Return the [X, Y] coordinate for the center point of the cell that contains the specified text.  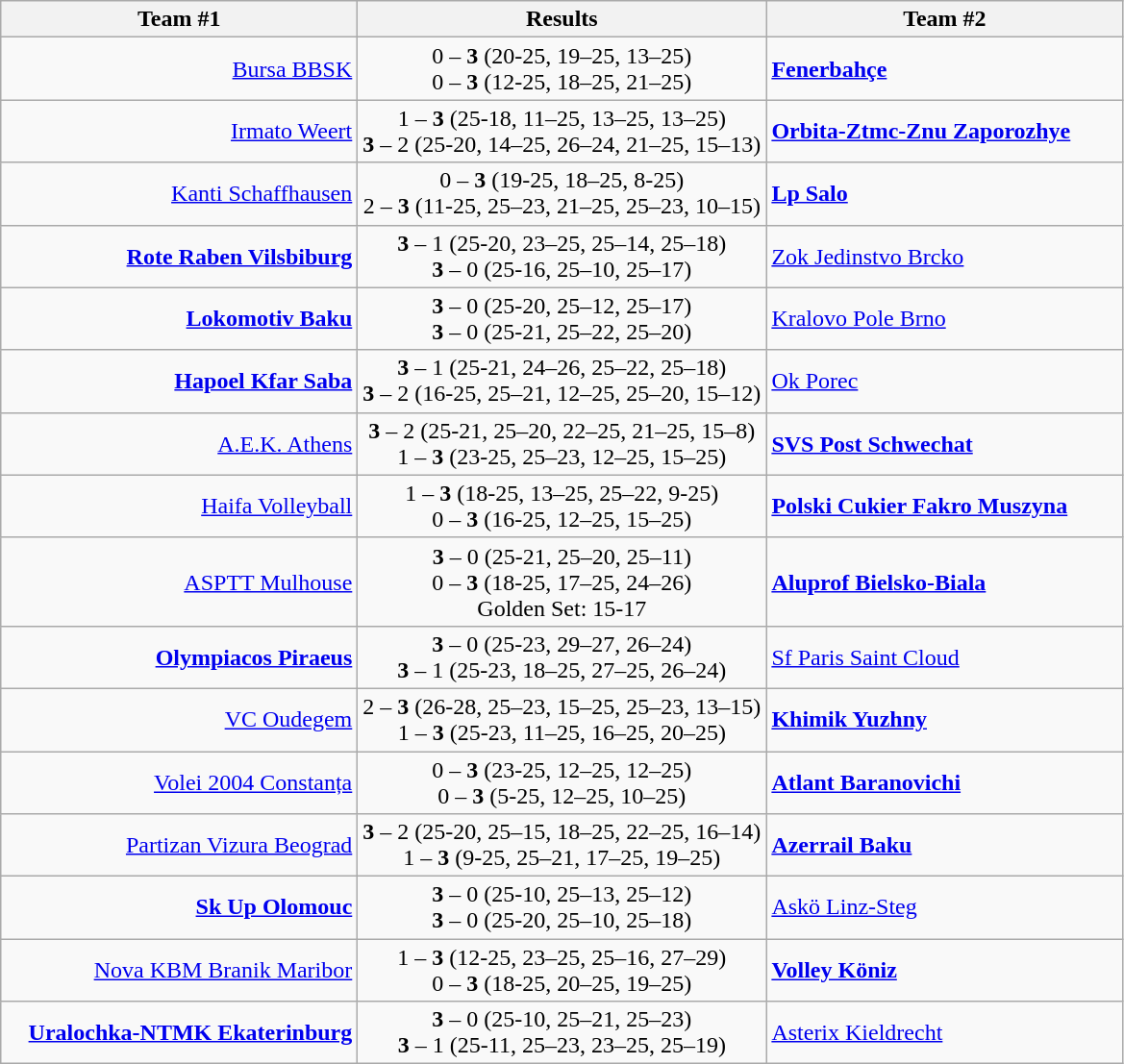
Lokomotiv Baku [179, 319]
Zok Jedinstvo Brcko [944, 256]
3 – 1 (25-20, 23–25, 25–14, 25–18) 3 – 0 (25-16, 25–10, 25–17) [562, 256]
3 – 0 (25-10, 25–21, 25–23) 3 – 1 (25-11, 25–23, 23–25, 25–19) [562, 1032]
Asterix Kieldrecht [944, 1032]
Team #2 [944, 19]
3 – 0 (25-23, 29–27, 26–24) 3 – 1 (25-23, 18–25, 27–25, 26–24) [562, 657]
Results [562, 19]
VC Oudegem [179, 719]
3 – 1 (25-21, 24–26, 25–22, 25–18) 3 – 2 (16-25, 25–21, 12–25, 25–20, 15–12) [562, 381]
1 – 3 (12-25, 23–25, 25–16, 27–29) 0 – 3 (18-25, 20–25, 19–25) [562, 971]
Azerrail Baku [944, 846]
Orbita-Ztmc-Znu Zaporozhye [944, 131]
Hapoel Kfar Saba [179, 381]
Sk Up Olomouc [179, 907]
0 – 3 (19-25, 18–25, 8-25) 2 – 3 (11-25, 25–23, 21–25, 25–23, 10–15) [562, 194]
Polski Cukier Fakro Muszyna [944, 506]
2 – 3 (26-28, 25–23, 15–25, 25–23, 13–15) 1 – 3 (25-23, 11–25, 16–25, 20–25) [562, 719]
3 – 0 (25-10, 25–13, 25–12) 3 – 0 (25-20, 25–10, 25–18) [562, 907]
ASPTT Mulhouse [179, 581]
Partizan Vizura Beograd [179, 846]
3 – 2 (25-20, 25–15, 18–25, 22–25, 16–14) 1 – 3 (9-25, 25–21, 17–25, 19–25) [562, 846]
Ok Porec [944, 381]
0 – 3 (23-25, 12–25, 12–25) 0 – 3 (5-25, 12–25, 10–25) [562, 782]
Irmato Weert [179, 131]
Atlant Baranovichi [944, 782]
Nova KBM Branik Maribor [179, 971]
Sf Paris Saint Cloud [944, 657]
SVS Post Schwechat [944, 444]
Team #1 [179, 19]
1 – 3 (25-18, 11–25, 13–25, 13–25) 3 – 2 (25-20, 14–25, 26–24, 21–25, 15–13) [562, 131]
Khimik Yuzhny [944, 719]
Uralochka-NTMK Ekaterinburg [179, 1032]
Bursa BBSK [179, 69]
3 – 0 (25-21, 25–20, 25–11) 0 – 3 (18-25, 17–25, 24–26) Golden Set: 15-17 [562, 581]
Aluprof Bielsko-Biala [944, 581]
Rote Raben Vilsbiburg [179, 256]
Haifa Volleyball [179, 506]
Fenerbahçe [944, 69]
Kralovo Pole Brno [944, 319]
Lp Salo [944, 194]
Volley Köniz [944, 971]
3 – 0 (25-20, 25–12, 25–17) 3 – 0 (25-21, 25–22, 25–20) [562, 319]
3 – 2 (25-21, 25–20, 22–25, 21–25, 15–8) 1 – 3 (23-25, 25–23, 12–25, 15–25) [562, 444]
1 – 3 (18-25, 13–25, 25–22, 9-25) 0 – 3 (16-25, 12–25, 15–25) [562, 506]
Olympiacos Piraeus [179, 657]
0 – 3 (20-25, 19–25, 13–25) 0 – 3 (12-25, 18–25, 21–25) [562, 69]
Volei 2004 Constanța [179, 782]
Kanti Schaffhausen [179, 194]
Askö Linz-Steg [944, 907]
A.E.K. Athens [179, 444]
